Determine the [x, y] coordinate at the center of the cell enclosing the given text.  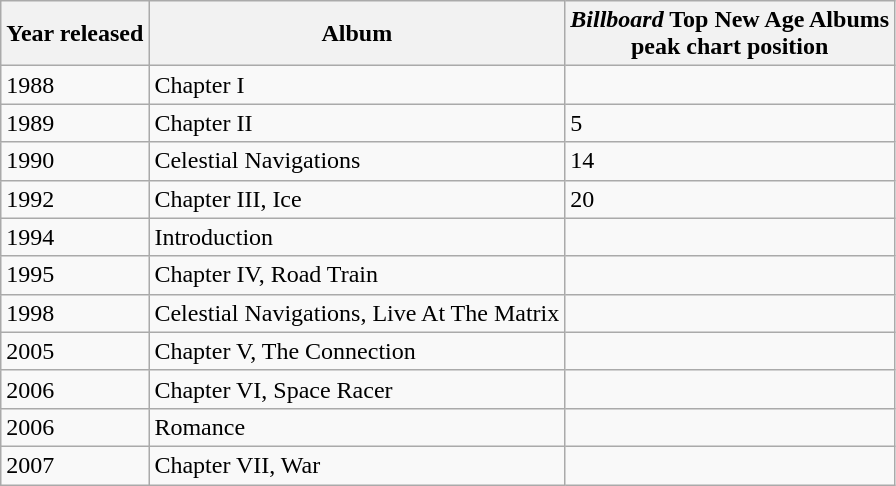
Celestial Navigations [357, 161]
1988 [75, 85]
2005 [75, 351]
20 [730, 199]
Chapter V, The Connection [357, 351]
1995 [75, 275]
14 [730, 161]
Celestial Navigations, Live At The Matrix [357, 313]
1998 [75, 313]
Chapter VII, War [357, 465]
Romance [357, 427]
Chapter II [357, 123]
Billboard Top New Age Albumspeak chart position [730, 34]
1992 [75, 199]
2007 [75, 465]
Chapter IV, Road Train [357, 275]
5 [730, 123]
Chapter VI, Space Racer [357, 389]
1994 [75, 237]
Album [357, 34]
1989 [75, 123]
1990 [75, 161]
Chapter I [357, 85]
Introduction [357, 237]
Chapter III, Ice [357, 199]
Year released [75, 34]
